Return (x, y) of the center of cell containing provided text 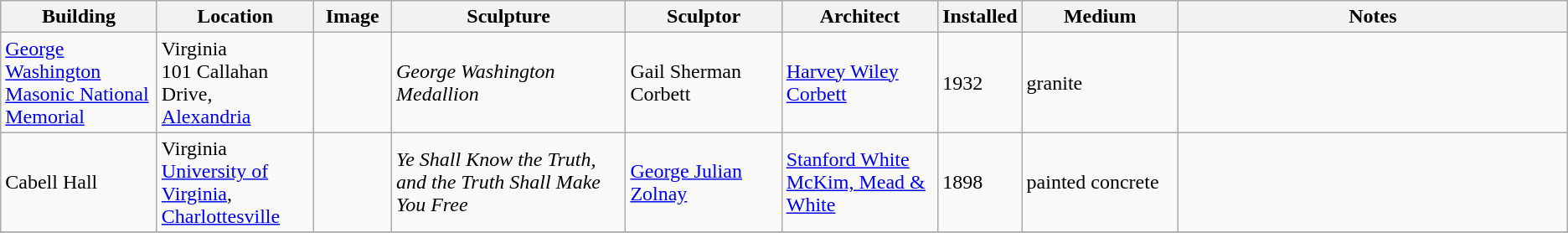
Sculpture (508, 17)
1932 (980, 82)
VirginiaUniversity of Virginia,Charlottesville (235, 183)
Virginia101 Callahan Drive,Alexandria (235, 82)
Location (235, 17)
Gail Sherman Corbett (704, 82)
Ye Shall Know the Truth, and the Truth Shall Make You Free (508, 183)
painted concrete (1100, 183)
Sculptor (704, 17)
granite (1100, 82)
Image (352, 17)
Architect (859, 17)
Cabell Hall (79, 183)
George Washington Medallion (508, 82)
Installed (980, 17)
Medium (1100, 17)
Stanford WhiteMcKim, Mead & White (859, 183)
George Julian Zolnay (704, 183)
George Washington Masonic National Memorial (79, 82)
1898 (980, 183)
Harvey Wiley Corbett (859, 82)
Notes (1372, 17)
Building (79, 17)
